Pinpoint the cell where the given text exists, returning its [X, Y] midpoint coordinate. 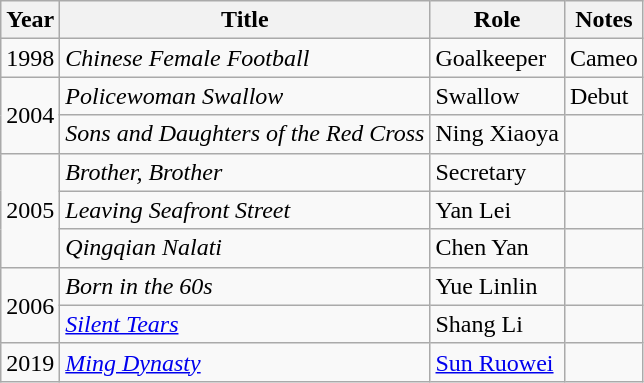
Debut [604, 96]
2004 [30, 115]
Sun Ruowei [497, 362]
Notes [604, 20]
Yue Linlin [497, 286]
Title [245, 20]
Chen Yan [497, 248]
Chinese Female Football [245, 58]
Goalkeeper [497, 58]
Brother, Brother [245, 172]
Sons and Daughters of the Red Cross [245, 134]
Cameo [604, 58]
1998 [30, 58]
Silent Tears [245, 324]
Swallow [497, 96]
Secretary [497, 172]
Shang Li [497, 324]
Born in the 60s [245, 286]
Ning Xiaoya [497, 134]
2006 [30, 305]
Ming Dynasty [245, 362]
Yan Lei [497, 210]
Role [497, 20]
Leaving Seafront Street [245, 210]
Year [30, 20]
Policewoman Swallow [245, 96]
Qingqian Nalati [245, 248]
2005 [30, 210]
2019 [30, 362]
